Output the [X, Y] coordinate of the center of the cell containing the given text.  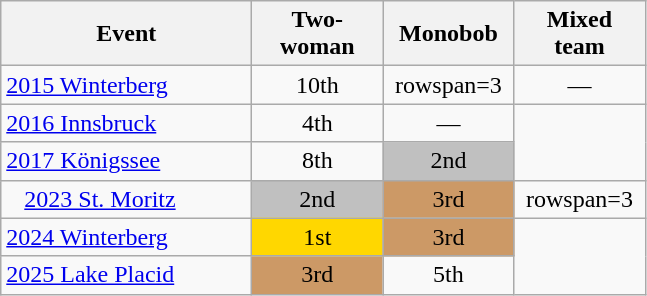
Event [126, 34]
2023 St. Moritz [126, 199]
2025 Lake Placid [126, 275]
10th [318, 85]
4th [318, 123]
Two-woman [318, 34]
2016 Innsbruck [126, 123]
1st [318, 237]
2015 Winterberg [126, 85]
2024 Winterberg [126, 237]
Monobob [448, 34]
8th [318, 161]
2017 Königssee [126, 161]
Mixed team [580, 34]
5th [448, 275]
